Find where the given text appears and provide that cell's center as [x, y] coordinate. 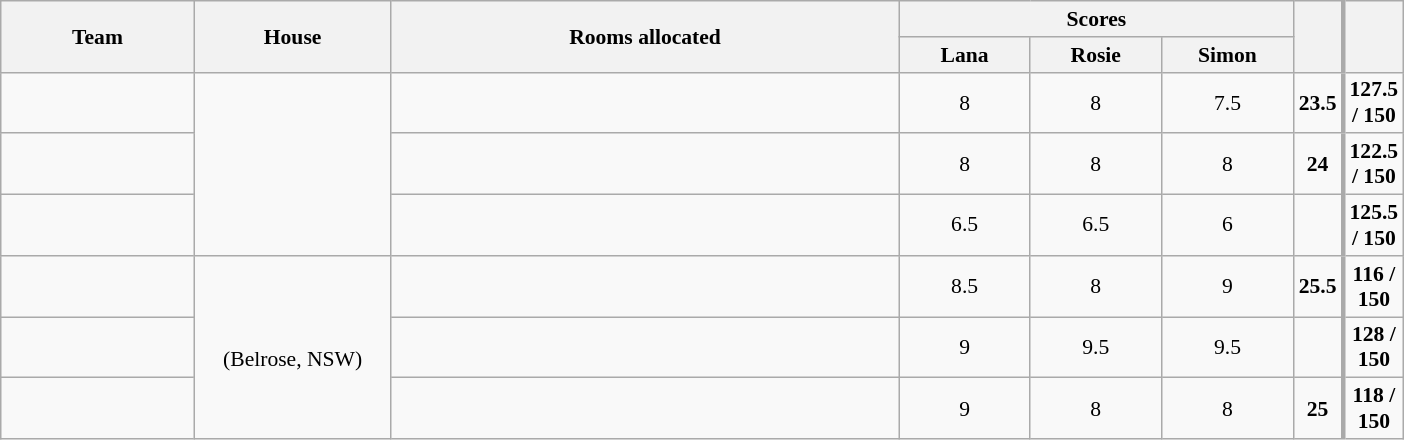
116 / 150 [1373, 286]
Lana [964, 55]
127.5 / 150 [1373, 102]
Simon [1227, 55]
23.5 [1318, 102]
Rosie [1096, 55]
25.5 [1318, 286]
Scores [1096, 19]
8.5 [964, 286]
122.5 / 150 [1373, 164]
House [292, 36]
Team [98, 36]
(Belrose, NSW) [292, 348]
118 / 150 [1373, 408]
Rooms allocated [645, 36]
125.5 / 150 [1373, 226]
25 [1318, 408]
6 [1227, 226]
7.5 [1227, 102]
24 [1318, 164]
128 / 150 [1373, 348]
